From the cell containing the given text, extract its center point as (x, y) coordinate. 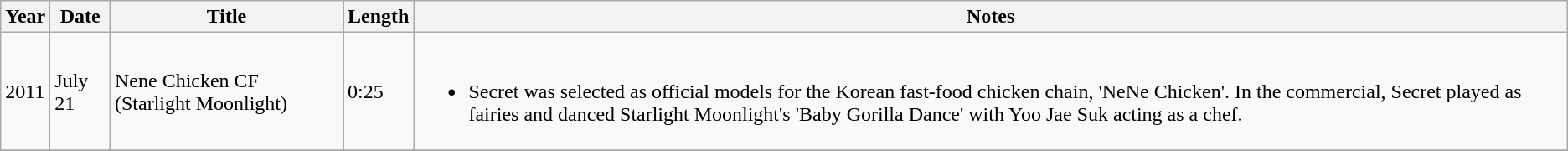
2011 (25, 91)
Year (25, 17)
Title (226, 17)
Nene Chicken CF (Starlight Moonlight) (226, 91)
Length (379, 17)
Date (80, 17)
Notes (990, 17)
0:25 (379, 91)
July 21 (80, 91)
